From the cell containing the given text, extract its center point as [X, Y] coordinate. 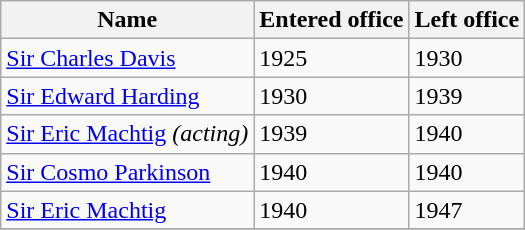
Sir Eric Machtig (acting) [128, 134]
Sir Charles Davis [128, 58]
1925 [332, 58]
Left office [467, 20]
Entered office [332, 20]
Sir Edward Harding [128, 96]
1947 [467, 210]
Name [128, 20]
Sir Eric Machtig [128, 210]
Sir Cosmo Parkinson [128, 172]
